Capture the cell that displays the provided text and extract its (X, Y) central coordinate. 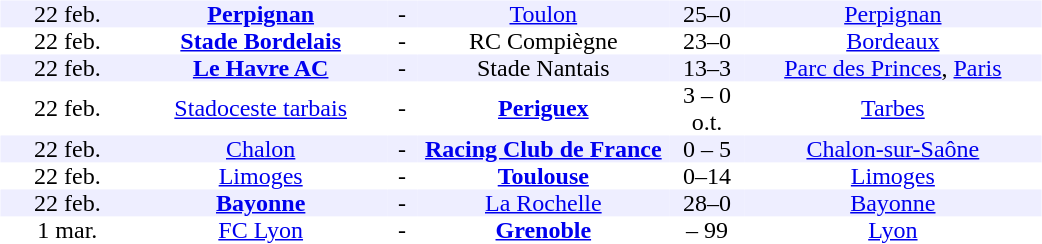
Lyon (892, 230)
0 – 5 (707, 150)
Stade Bordelais (260, 42)
RC Compiègne (544, 42)
0–14 (707, 176)
Bordeaux (892, 42)
1 mar. (67, 230)
– 99 (707, 230)
Stadoceste tarbais (260, 109)
13–3 (707, 68)
Periguex (544, 109)
Stade Nantais (544, 68)
Grenoble (544, 230)
Racing Club de France (544, 150)
25–0 (707, 14)
3 – 0 o.t. (707, 109)
La Rochelle (544, 204)
23–0 (707, 42)
Toulouse (544, 176)
Chalon-sur-Saône (892, 150)
Toulon (544, 14)
28–0 (707, 204)
Le Havre AC (260, 68)
Tarbes (892, 109)
Parc des Princes, Paris (892, 68)
Chalon (260, 150)
FC Lyon (260, 230)
